Extract the [x, y] coordinate from the center of the cell holding the provided text.  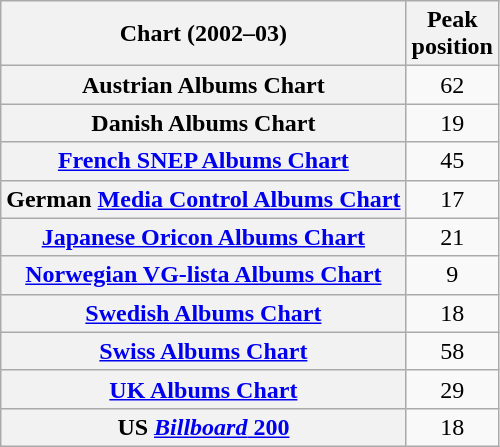
Austrian Albums Chart [204, 85]
US Billboard 200 [204, 427]
Chart (2002–03) [204, 34]
29 [452, 389]
17 [452, 199]
Norwegian VG-lista Albums Chart [204, 275]
58 [452, 351]
45 [452, 161]
Swiss Albums Chart [204, 351]
French SNEP Albums Chart [204, 161]
Japanese Oricon Albums Chart [204, 237]
Swedish Albums Chart [204, 313]
19 [452, 123]
21 [452, 237]
9 [452, 275]
Peakposition [452, 34]
UK Albums Chart [204, 389]
62 [452, 85]
Danish Albums Chart [204, 123]
German Media Control Albums Chart [204, 199]
